Capture the cell that displays the provided text and extract its [x, y] central coordinate. 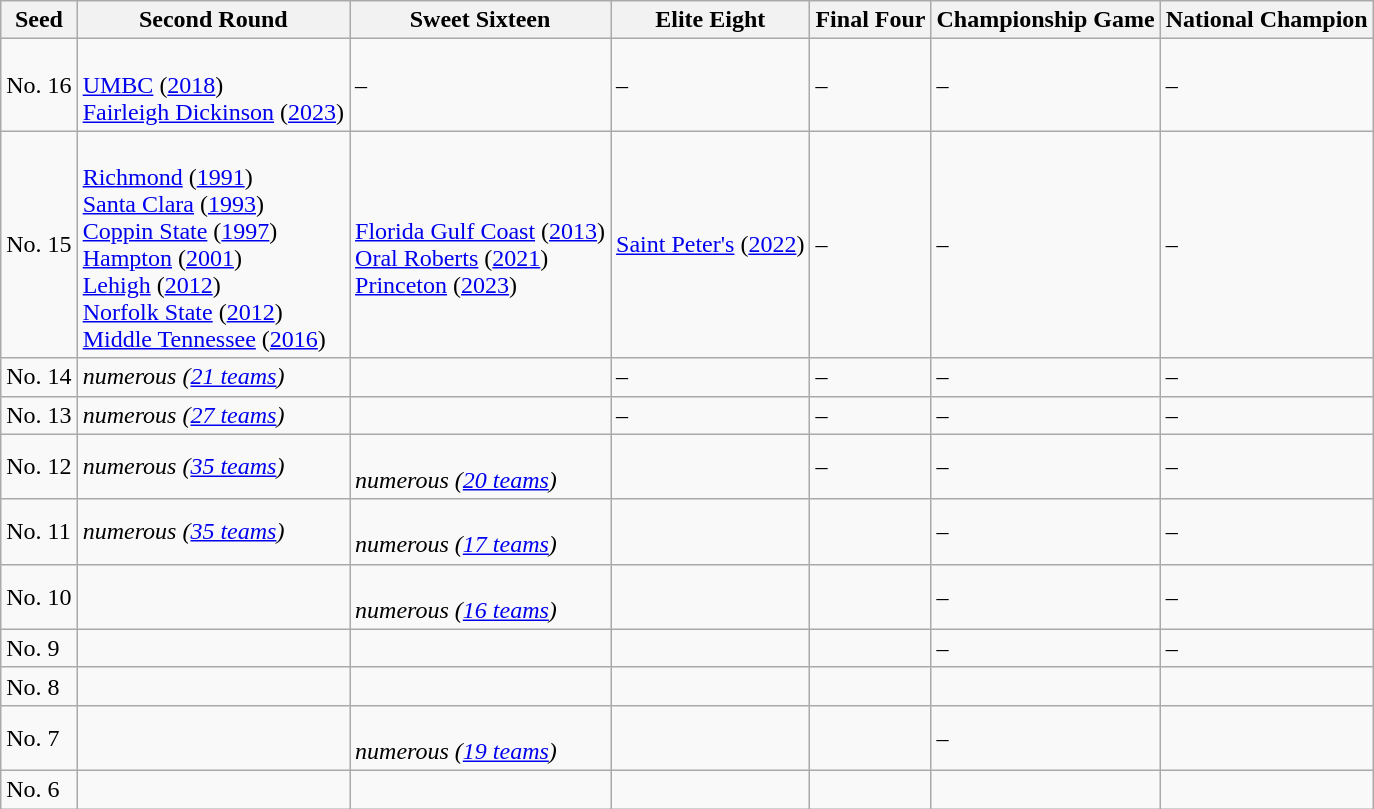
Final Four [870, 20]
Elite Eight [710, 20]
numerous (27 teams) [213, 415]
Seed [39, 20]
UMBC (2018) Fairleigh Dickinson (2023) [213, 85]
No. 9 [39, 648]
No. 10 [39, 596]
No. 16 [39, 85]
No. 8 [39, 686]
No. 11 [39, 532]
Second Round [213, 20]
No. 15 [39, 244]
numerous (16 teams) [480, 596]
No. 14 [39, 377]
No. 7 [39, 738]
numerous (20 teams) [480, 466]
No. 6 [39, 789]
National Champion [1266, 20]
Florida Gulf Coast (2013) Oral Roberts (2021) Princeton (2023) [480, 244]
Richmond (1991) Santa Clara (1993) Coppin State (1997) Hampton (2001) Lehigh (2012) Norfolk State (2012) Middle Tennessee (2016) [213, 244]
No. 13 [39, 415]
numerous (19 teams) [480, 738]
numerous (21 teams) [213, 377]
numerous (17 teams) [480, 532]
Saint Peter's (2022) [710, 244]
Sweet Sixteen [480, 20]
Championship Game [1046, 20]
No. 12 [39, 466]
